Extract the (x, y) coordinate from the center of the cell holding the provided text.  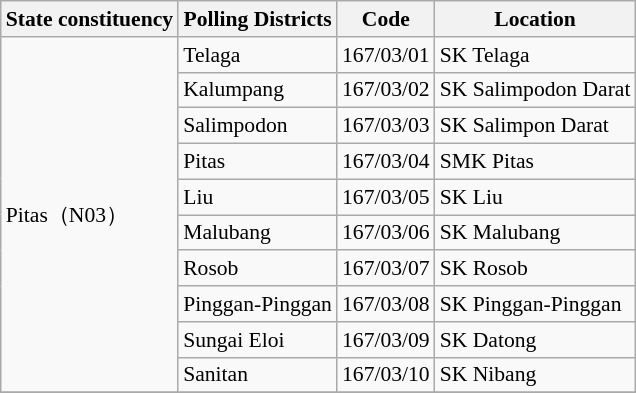
167/03/09 (386, 340)
SK Telaga (536, 55)
Pinggan-Pinggan (258, 304)
Liu (258, 197)
Telaga (258, 55)
167/03/06 (386, 233)
Pitas（N03） (90, 215)
SK Liu (536, 197)
167/03/05 (386, 197)
SK Rosob (536, 269)
Salimpodon (258, 126)
167/03/04 (386, 162)
Pitas (258, 162)
SK Salimpon Darat (536, 126)
167/03/10 (386, 375)
SK Salimpodon Darat (536, 90)
167/03/08 (386, 304)
167/03/03 (386, 126)
Malubang (258, 233)
State constituency (90, 19)
Code (386, 19)
167/03/07 (386, 269)
Rosob (258, 269)
Polling Districts (258, 19)
SK Datong (536, 340)
Kalumpang (258, 90)
Sanitan (258, 375)
Sungai Eloi (258, 340)
167/03/02 (386, 90)
SMK Pitas (536, 162)
SK Nibang (536, 375)
Location (536, 19)
167/03/01 (386, 55)
SK Pinggan-Pinggan (536, 304)
SK Malubang (536, 233)
